Pinpoint the cell where the given text exists, returning its [X, Y] midpoint coordinate. 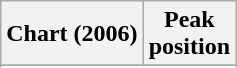
Chart (2006) [72, 34]
Peakposition [189, 34]
